Capture the cell that displays the provided text and extract its [x, y] central coordinate. 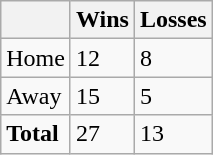
12 [102, 58]
27 [102, 134]
Home [36, 58]
13 [173, 134]
Total [36, 134]
5 [173, 96]
Away [36, 96]
15 [102, 96]
8 [173, 58]
Losses [173, 20]
Wins [102, 20]
